From the cell containing the given text, extract its center point as (x, y) coordinate. 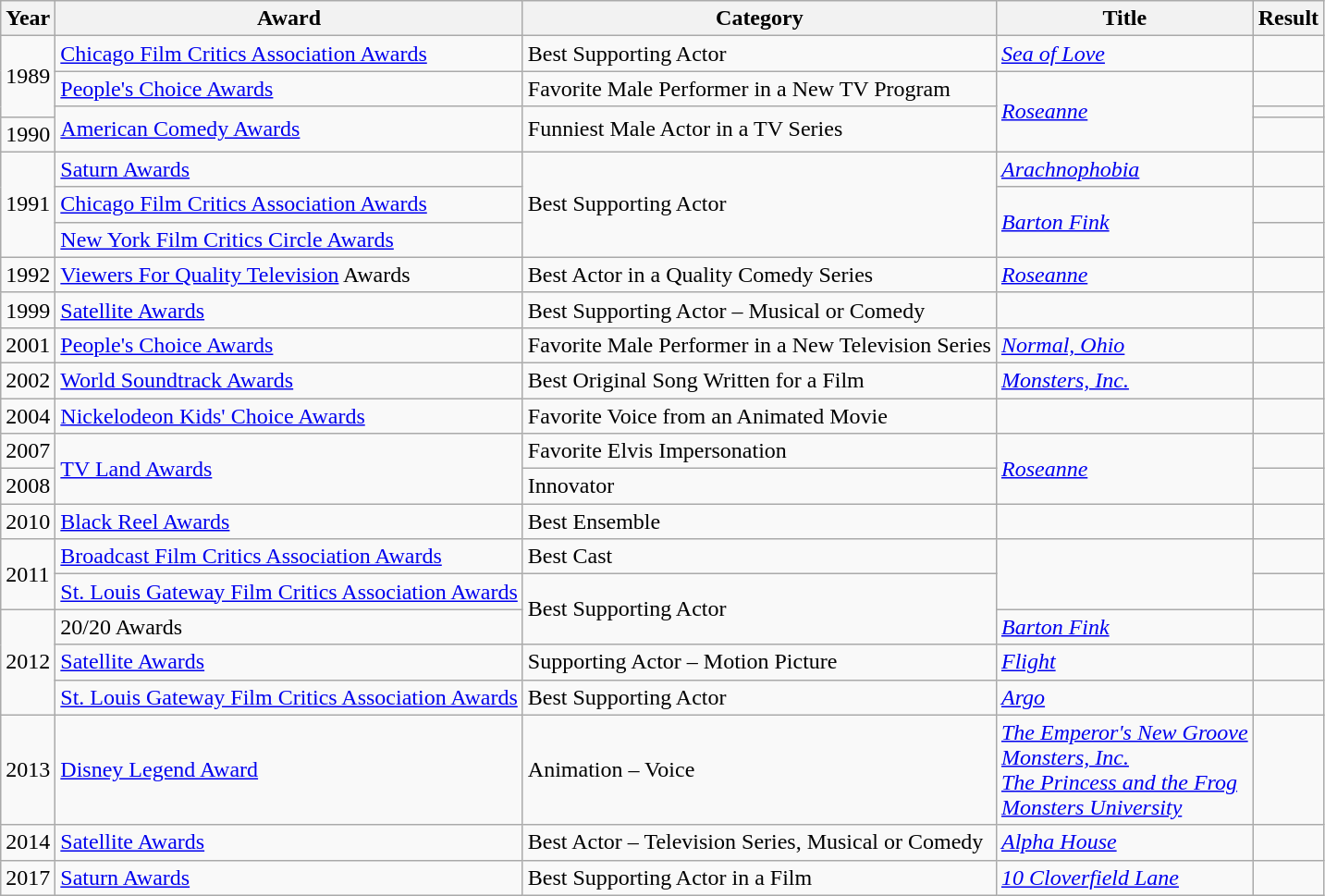
Category (759, 18)
Sea of Love (1124, 54)
Best Cast (759, 557)
Best Supporting Actor – Musical or Comedy (759, 310)
Favorite Male Performer in a New Television Series (759, 345)
Alpha House (1124, 842)
The Emperor's New Groove Monsters, Inc. The Princess and the Frog Monsters University (1124, 769)
2012 (28, 662)
Monsters, Inc. (1124, 380)
Argo (1124, 697)
1990 (28, 134)
1991 (28, 204)
20/20 Awards (289, 627)
2004 (28, 415)
Best Actor – Television Series, Musical or Comedy (759, 842)
Result (1288, 18)
Best Supporting Actor in a Film (759, 878)
Favorite Voice from an Animated Movie (759, 415)
2014 (28, 842)
Supporting Actor – Motion Picture (759, 662)
Innovator (759, 486)
World Soundtrack Awards (289, 380)
2013 (28, 769)
Viewers For Quality Television Awards (289, 275)
Title (1124, 18)
2011 (28, 574)
10 Cloverfield Lane (1124, 878)
2010 (28, 522)
Flight (1124, 662)
1989 (28, 76)
Favorite Male Performer in a New TV Program (759, 89)
2001 (28, 345)
1999 (28, 310)
Broadcast Film Critics Association Awards (289, 557)
2017 (28, 878)
Award (289, 18)
Funniest Male Actor in a TV Series (759, 129)
Best Original Song Written for a Film (759, 380)
Best Actor in a Quality Comedy Series (759, 275)
Nickelodeon Kids' Choice Awards (289, 415)
2008 (28, 486)
2007 (28, 451)
Arachnophobia (1124, 169)
Disney Legend Award (289, 769)
New York Film Critics Circle Awards (289, 239)
1992 (28, 275)
American Comedy Awards (289, 129)
Animation – Voice (759, 769)
TV Land Awards (289, 469)
Year (28, 18)
Favorite Elvis Impersonation (759, 451)
2002 (28, 380)
Normal, Ohio (1124, 345)
Black Reel Awards (289, 522)
Best Ensemble (759, 522)
